From the cell containing the given text, extract its center point as (x, y) coordinate. 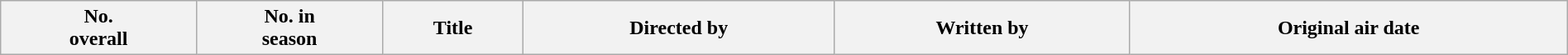
Directed by (678, 28)
Written by (982, 28)
No. inseason (289, 28)
Original air date (1348, 28)
No.overall (99, 28)
Title (453, 28)
